Pinpoint the cell where the given text exists, returning its (x, y) midpoint coordinate. 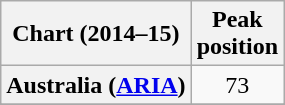
73 (237, 85)
Australia (ARIA) (96, 85)
Peakposition (237, 34)
Chart (2014–15) (96, 34)
